Return the [x, y] coordinate for the center point of the cell that contains the specified text.  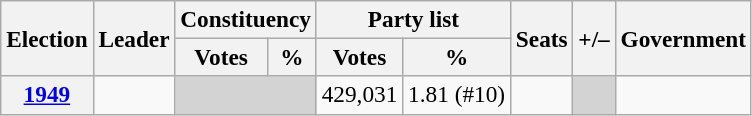
+/– [594, 38]
Seats [542, 38]
1949 [47, 95]
Government [683, 38]
429,031 [359, 95]
Constituency [246, 19]
Leader [134, 38]
1.81 (#10) [457, 95]
Party list [413, 19]
Election [47, 38]
